Return the (x, y) coordinate for the center point of the cell that contains the specified text.  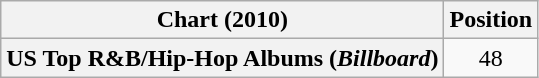
Position (491, 20)
Chart (2010) (222, 20)
US Top R&B/Hip-Hop Albums (Billboard) (222, 58)
48 (491, 58)
